Return the [X, Y] coordinate for the center point of the cell that contains the specified text.  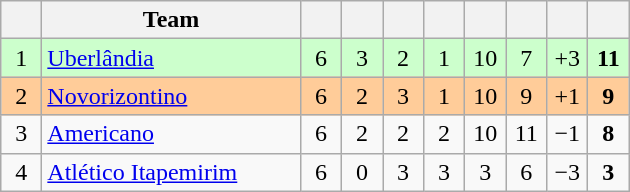
Team [172, 20]
−1 [568, 134]
+1 [568, 96]
Atlético Itapemirim [172, 172]
4 [22, 172]
+3 [568, 58]
Uberlândia [172, 58]
0 [362, 172]
8 [608, 134]
−3 [568, 172]
Americano [172, 134]
7 [526, 58]
Novorizontino [172, 96]
